Identify which cell holds the provided text, then report its (x, y) central coordinate. 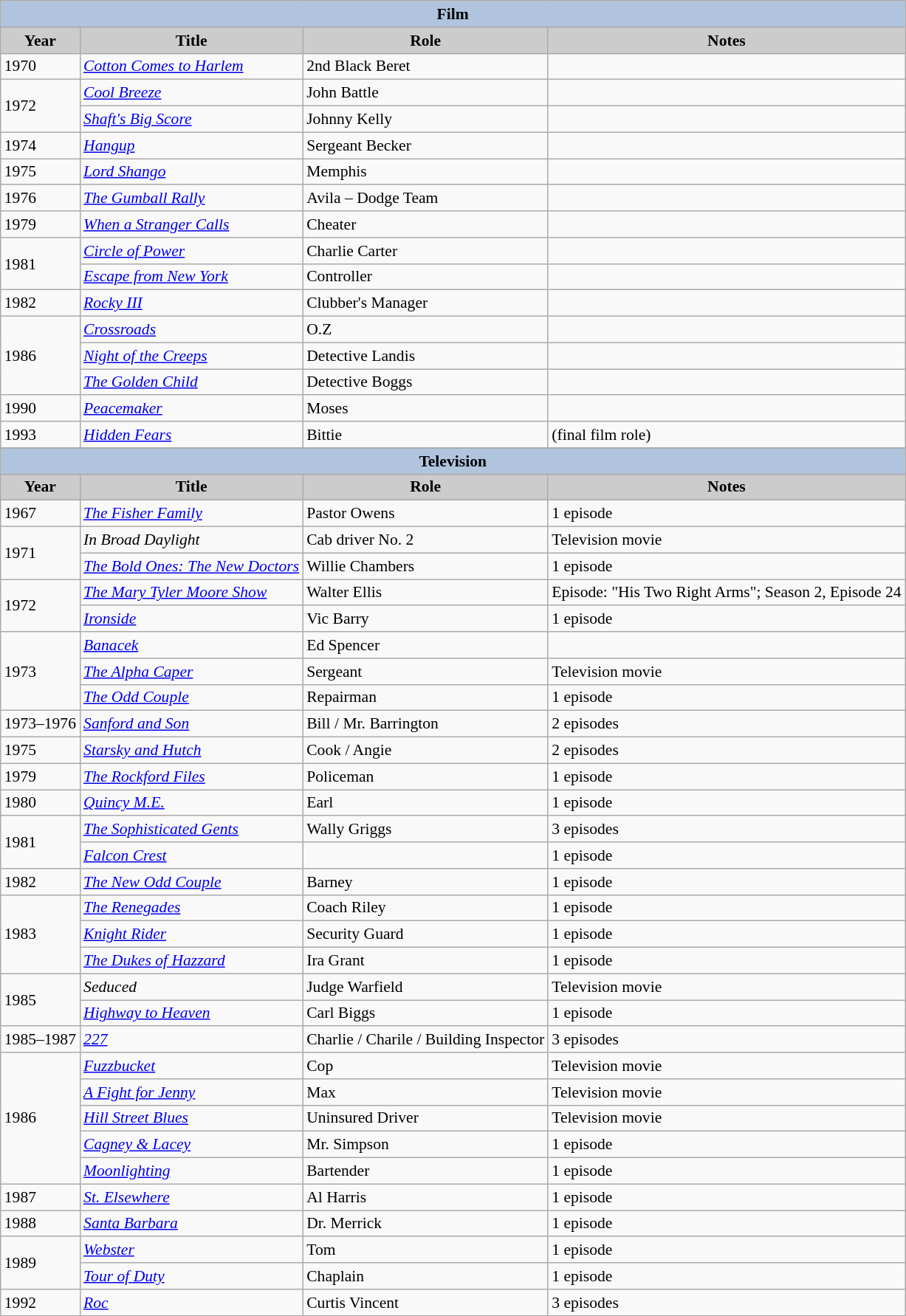
The New Odd Couple (191, 882)
Detective Boggs (425, 382)
Ed Spencer (425, 645)
Shaft's Big Score (191, 120)
1970 (40, 66)
Lord Shango (191, 172)
Circle of Power (191, 251)
Knight Rider (191, 934)
Pastor Owens (425, 514)
1987 (40, 1197)
1992 (40, 1303)
Uninsured Driver (425, 1118)
The Bold Ones: The New Doctors (191, 566)
1967 (40, 514)
Seduced (191, 987)
1983 (40, 934)
Johnny Kelly (425, 120)
Max (425, 1092)
Cagney & Lacey (191, 1145)
Repairman (425, 697)
Al Harris (425, 1197)
Episode: "His Two Right Arms"; Season 2, Episode 24 (727, 593)
Sanford and Son (191, 724)
Fuzzbucket (191, 1066)
Escape from New York (191, 277)
2nd Black Beret (425, 66)
Ironside (191, 619)
1973 (40, 672)
The Odd Couple (191, 697)
Mr. Simpson (425, 1145)
1990 (40, 409)
Cook / Angie (425, 751)
Crossroads (191, 330)
Sergeant (425, 672)
Quincy M.E. (191, 803)
1993 (40, 435)
Santa Barbara (191, 1224)
Memphis (425, 172)
Ira Grant (425, 961)
The Alpha Caper (191, 672)
A Fight for Jenny (191, 1092)
Charlie Carter (425, 251)
Charlie / Charile / Building Inspector (425, 1040)
Moses (425, 409)
Clubber's Manager (425, 303)
Judge Warfield (425, 987)
1980 (40, 803)
1973–1976 (40, 724)
Cotton Comes to Harlem (191, 66)
Policeman (425, 776)
Falcon Crest (191, 855)
(final film role) (727, 435)
Bartender (425, 1171)
Cool Breeze (191, 93)
Television (453, 461)
Hangup (191, 145)
Cheater (425, 224)
Tom (425, 1250)
Willie Chambers (425, 566)
Security Guard (425, 934)
227 (191, 1040)
The Dukes of Hazzard (191, 961)
Bill / Mr. Barrington (425, 724)
Webster (191, 1250)
St. Elsewhere (191, 1197)
The Gumball Rally (191, 199)
Hill Street Blues (191, 1118)
The Sophisticated Gents (191, 830)
Barney (425, 882)
In Broad Daylight (191, 540)
1988 (40, 1224)
Film (453, 14)
Chaplain (425, 1276)
Moonlighting (191, 1171)
Hidden Fears (191, 435)
Coach Riley (425, 908)
Highway to Heaven (191, 1013)
Banacek (191, 645)
Walter Ellis (425, 593)
1989 (40, 1264)
Cab driver No. 2 (425, 540)
Starsky and Hutch (191, 751)
The Rockford Files (191, 776)
Roc (191, 1303)
Carl Biggs (425, 1013)
1974 (40, 145)
The Fisher Family (191, 514)
Bittie (425, 435)
Curtis Vincent (425, 1303)
The Renegades (191, 908)
Avila – Dodge Team (425, 199)
O.Z (425, 330)
The Mary Tyler Moore Show (191, 593)
Sergeant Becker (425, 145)
Detective Landis (425, 356)
When a Stranger Calls (191, 224)
1976 (40, 199)
Night of the Creeps (191, 356)
Rocky III (191, 303)
1985 (40, 999)
Earl (425, 803)
The Golden Child (191, 382)
Peacemaker (191, 409)
1971 (40, 554)
John Battle (425, 93)
Wally Griggs (425, 830)
Cop (425, 1066)
Tour of Duty (191, 1276)
Controller (425, 277)
Vic Barry (425, 619)
1985–1987 (40, 1040)
Dr. Merrick (425, 1224)
